Output the [X, Y] coordinate of the center of the cell containing the given text.  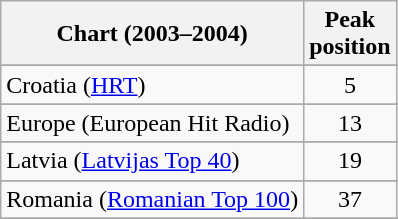
Croatia (HRT) [152, 85]
Latvia (Latvijas Top 40) [152, 161]
Romania (Romanian Top 100) [152, 199]
Europe (European Hit Radio) [152, 123]
19 [350, 161]
Chart (2003–2004) [152, 34]
37 [350, 199]
13 [350, 123]
Peakposition [350, 34]
5 [350, 85]
